For the text-containing cell, return its midpoint in (X, Y) coordinate format. 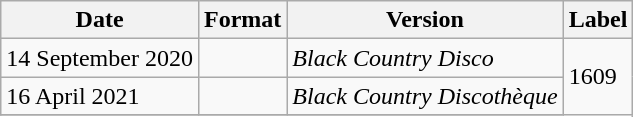
14 September 2020 (100, 58)
1609 (598, 77)
Date (100, 20)
Label (598, 20)
16 April 2021 (100, 96)
Black Country Disco (425, 58)
Format (242, 20)
Version (425, 20)
Black Country Discothèque (425, 96)
